For the text-containing cell, return its midpoint in (X, Y) coordinate format. 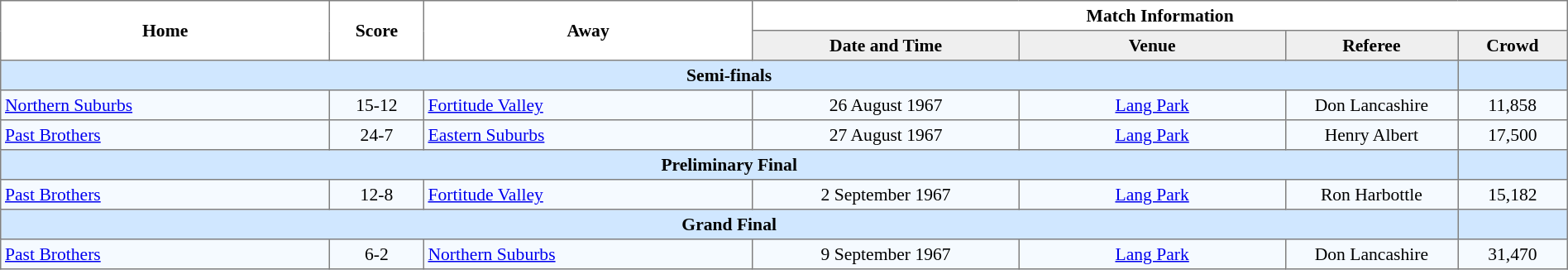
Grand Final (729, 224)
11,858 (1513, 105)
Eastern Suburbs (588, 135)
Preliminary Final (729, 165)
12-8 (377, 195)
2 September 1967 (886, 195)
9 September 1967 (886, 254)
Date and Time (886, 46)
26 August 1967 (886, 105)
15-12 (377, 105)
Venue (1152, 46)
24-7 (377, 135)
Henry Albert (1371, 135)
17,500 (1513, 135)
Ron Harbottle (1371, 195)
Home (165, 31)
Away (588, 31)
Semi-finals (729, 75)
Match Information (1159, 16)
Referee (1371, 46)
31,470 (1513, 254)
27 August 1967 (886, 135)
Crowd (1513, 46)
15,182 (1513, 195)
Score (377, 31)
6-2 (377, 254)
